Search for the cell housing the specified text and yield its (x, y) center coordinate. 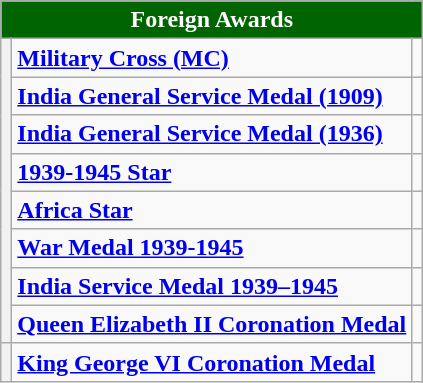
India General Service Medal (1936) (212, 134)
Military Cross (MC) (212, 58)
War Medal 1939-1945 (212, 248)
Foreign Awards (212, 20)
Africa Star (212, 210)
Queen Elizabeth II Coronation Medal (212, 324)
1939-1945 Star (212, 172)
India Service Medal 1939–1945 (212, 286)
King George VI Coronation Medal (212, 362)
India General Service Medal (1909) (212, 96)
